Extract the [x, y] coordinate from the center of the cell holding the provided text.  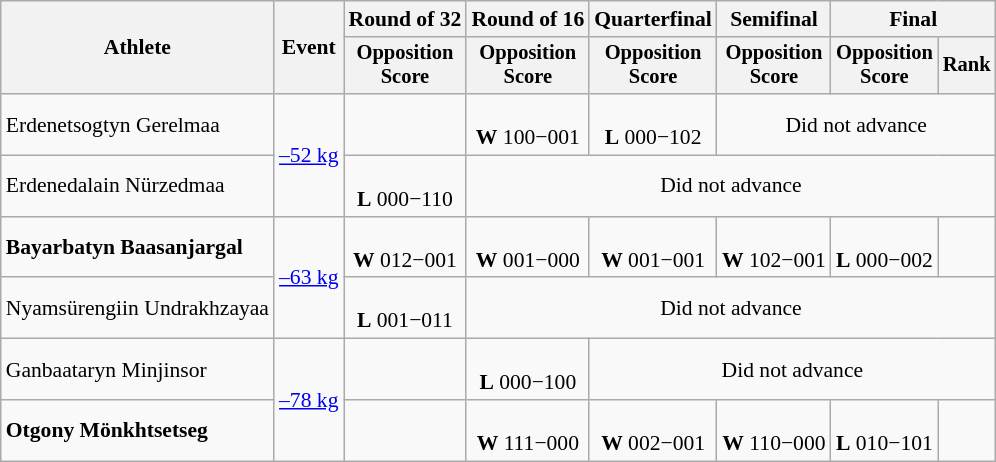
W 110−000 [774, 430]
L 000−002 [884, 248]
Nyamsürengiin Undrakhzayaa [138, 308]
Rank [967, 66]
Athlete [138, 48]
Quarterfinal [653, 19]
–63 kg [308, 278]
Ganbaataryn Minjinsor [138, 370]
L 000−100 [528, 370]
W 012−001 [406, 248]
W 100−001 [528, 124]
Round of 32 [406, 19]
Event [308, 48]
W 102−001 [774, 248]
L 001−011 [406, 308]
–52 kg [308, 155]
L 000−102 [653, 124]
Semifinal [774, 19]
Erdenedalain Nürzedmaa [138, 186]
Bayarbatyn Baasanjargal [138, 248]
Final [913, 19]
Round of 16 [528, 19]
Otgony Mönkhtsetseg [138, 430]
L 010−101 [884, 430]
W 002−001 [653, 430]
L 000−110 [406, 186]
Erdenetsogtyn Gerelmaa [138, 124]
W 001−000 [528, 248]
W 001−001 [653, 248]
W 111−000 [528, 430]
–78 kg [308, 400]
